Detect which cell encompasses the target text, then output its [X, Y] center coordinate. 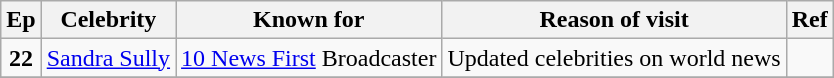
10 News First Broadcaster [309, 58]
Reason of visit [614, 20]
Sandra Sully [108, 58]
Updated celebrities on world news [614, 58]
22 [21, 58]
Celebrity [108, 20]
Ref [810, 20]
Ep [21, 20]
Known for [309, 20]
